Extract the (x, y) coordinate from the center of the cell holding the provided text.  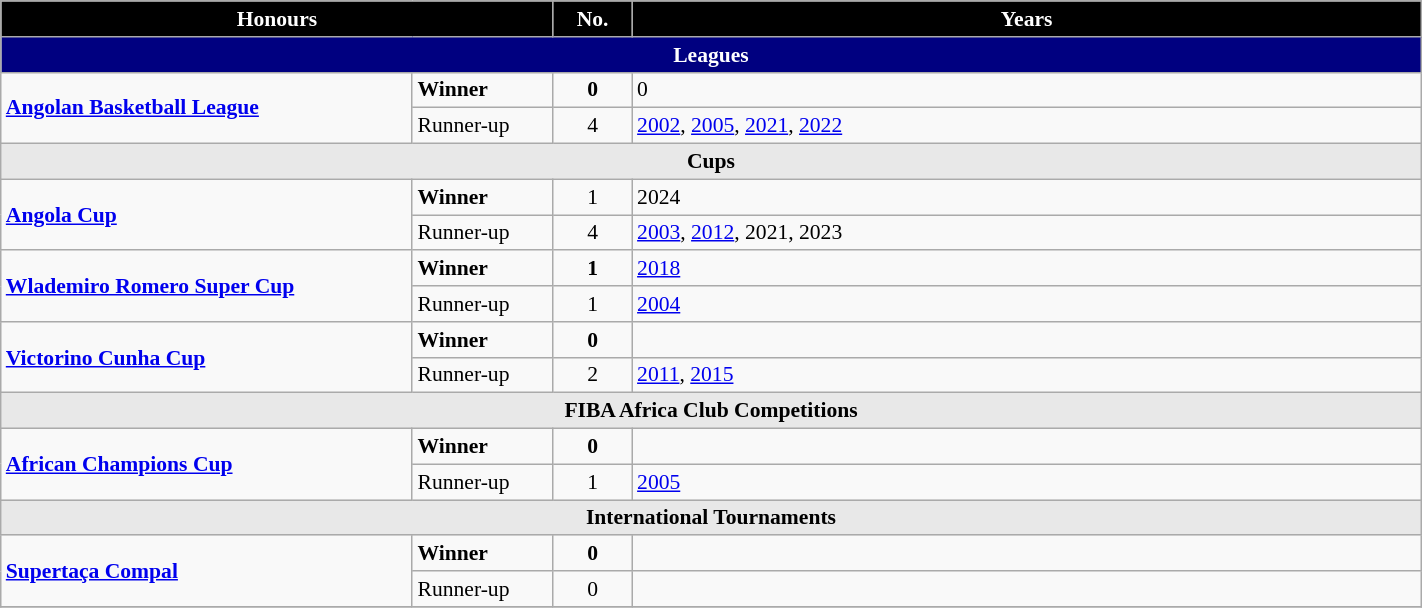
Years (1026, 19)
Wlademiro Romero Super Cup (207, 286)
2018 (1026, 269)
Cups (711, 162)
African Champions Cup (207, 464)
Honours (277, 19)
2002, 2005, 2021, 2022 (1026, 126)
International Tournaments (711, 518)
FIBA Africa Club Competitions (711, 411)
Leagues (711, 55)
2011, 2015 (1026, 375)
2005 (1026, 482)
Supertaça Compal (207, 572)
No. (592, 19)
2024 (1026, 197)
Angolan Basketball League (207, 108)
2 (592, 375)
2003, 2012, 2021, 2023 (1026, 233)
Angola Cup (207, 214)
Victorino Cunha Cup (207, 358)
2004 (1026, 304)
